Extract the [x, y] coordinate from the center of the cell holding the provided text.  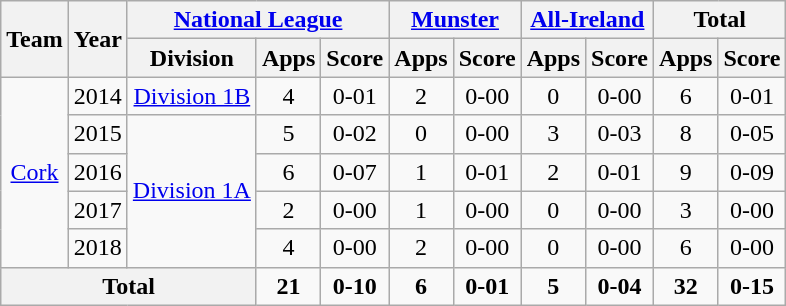
0-07 [355, 172]
2018 [98, 248]
0-10 [355, 286]
21 [288, 286]
2014 [98, 96]
National League [258, 20]
Division 1A [192, 191]
0-05 [752, 134]
2015 [98, 134]
0-02 [355, 134]
All-Ireland [587, 20]
Year [98, 39]
8 [686, 134]
32 [686, 286]
0-09 [752, 172]
Division [192, 58]
2016 [98, 172]
Division 1B [192, 96]
Munster [455, 20]
0-03 [620, 134]
Cork [35, 172]
0-15 [752, 286]
Team [35, 39]
9 [686, 172]
2017 [98, 210]
0-04 [620, 286]
